Scan for the cell matching the given text and deliver its [x, y] coordinate at center. 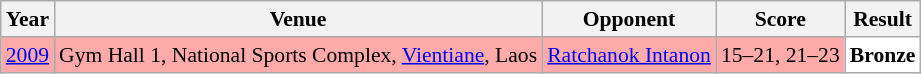
Result [883, 19]
2009 [28, 55]
Gym Hall 1, National Sports Complex, Vientiane, Laos [298, 55]
Ratchanok Intanon [629, 55]
Venue [298, 19]
Score [780, 19]
15–21, 21–23 [780, 55]
Year [28, 19]
Opponent [629, 19]
Bronze [883, 55]
